Return [x, y] of the center of cell containing provided text 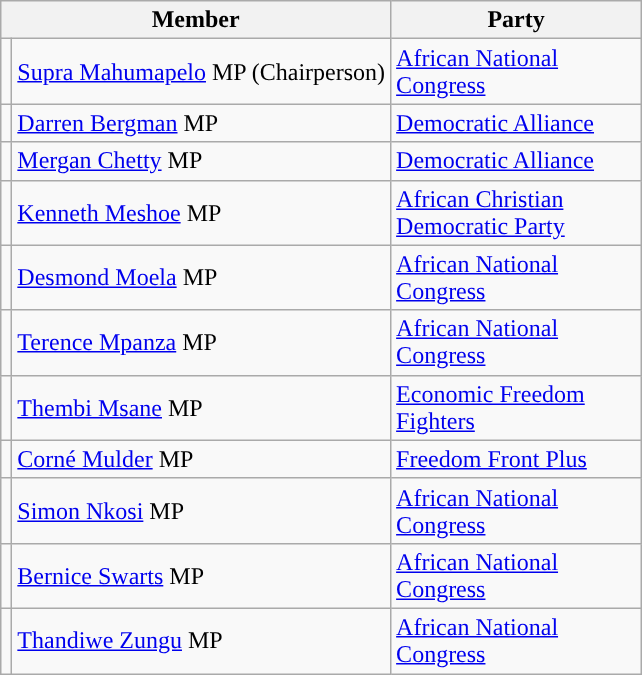
Freedom Front Plus [516, 459]
Desmond Moela MP [202, 278]
Mergan Chetty MP [202, 161]
Kenneth Meshoe MP [202, 212]
Darren Bergman MP [202, 123]
Thembi Msane MP [202, 408]
Party [516, 20]
Bernice Swarts MP [202, 576]
Terence Mpanza MP [202, 342]
African Christian Democratic Party [516, 212]
Thandiwe Zungu MP [202, 640]
Simon Nkosi MP [202, 510]
Corné Mulder MP [202, 459]
Supra Mahumapelo MP (Chairperson) [202, 72]
Member [196, 20]
Economic Freedom Fighters [516, 408]
